Scan for the cell matching the given text and deliver its [X, Y] coordinate at center. 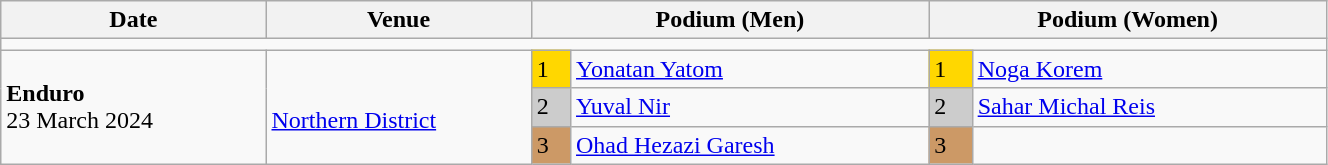
Ohad Hezazi Garesh [749, 145]
Podium (Women) [1128, 20]
Noga Korem [1149, 69]
Date [134, 20]
Enduro 23 March 2024 [134, 107]
Podium (Men) [730, 20]
Sahar Michal Reis [1149, 107]
Yuval Nir [749, 107]
Northern District [398, 107]
Venue [398, 20]
Yonatan Yatom [749, 69]
